Detect which cell encompasses the target text, then output its (x, y) center coordinate. 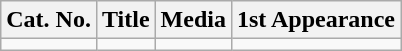
1st Appearance (316, 20)
Title (126, 20)
Media (193, 20)
Cat. No. (49, 20)
